Pinpoint the cell where the given text exists, returning its [X, Y] midpoint coordinate. 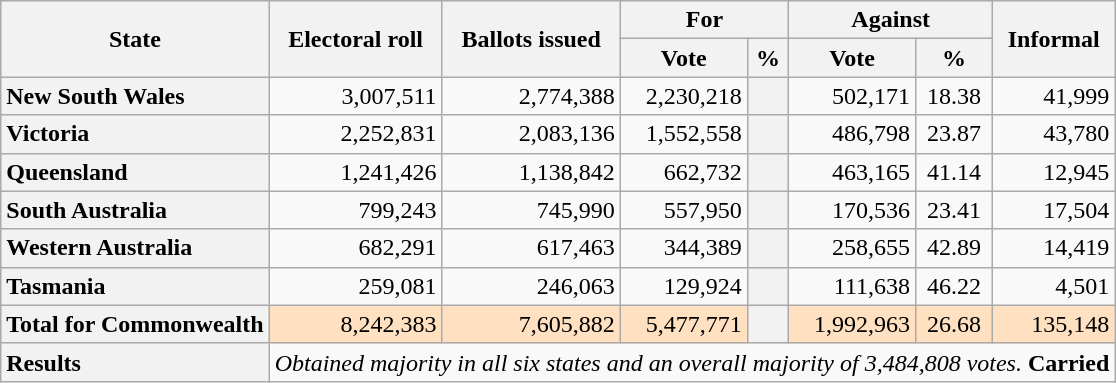
662,732 [684, 172]
799,243 [356, 210]
State [135, 39]
170,536 [852, 210]
8,242,383 [356, 324]
1,138,842 [531, 172]
41.14 [954, 172]
3,007,511 [356, 96]
2,230,218 [684, 96]
1,552,558 [684, 134]
Electoral roll [356, 39]
Western Australia [135, 248]
463,165 [852, 172]
2,252,831 [356, 134]
26.68 [954, 324]
12,945 [1054, 172]
Results [135, 362]
7,605,882 [531, 324]
2,083,136 [531, 134]
23.87 [954, 134]
1,992,963 [852, 324]
486,798 [852, 134]
41,999 [1054, 96]
Queensland [135, 172]
502,171 [852, 96]
14,419 [1054, 248]
246,063 [531, 286]
129,924 [684, 286]
New South Wales [135, 96]
344,389 [684, 248]
617,463 [531, 248]
111,638 [852, 286]
Tasmania [135, 286]
Victoria [135, 134]
Ballots issued [531, 39]
Informal [1054, 39]
1,241,426 [356, 172]
Obtained majority in all six states and an overall majority of 3,484,808 votes. Carried [692, 362]
682,291 [356, 248]
259,081 [356, 286]
557,950 [684, 210]
23.41 [954, 210]
258,655 [852, 248]
745,990 [531, 210]
43,780 [1054, 134]
For [704, 20]
46.22 [954, 286]
5,477,771 [684, 324]
17,504 [1054, 210]
Total for Commonwealth [135, 324]
42.89 [954, 248]
South Australia [135, 210]
135,148 [1054, 324]
2,774,388 [531, 96]
4,501 [1054, 286]
18.38 [954, 96]
Against [891, 20]
